Detect which cell encompasses the target text, then output its [X, Y] center coordinate. 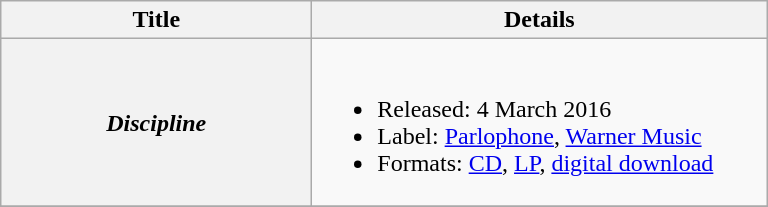
Released: 4 March 2016Label: Parlophone, Warner MusicFormats: CD, LP, digital download [540, 122]
Discipline [156, 122]
Title [156, 20]
Details [540, 20]
